Find where the given text appears and provide that cell's center as [X, Y] coordinate. 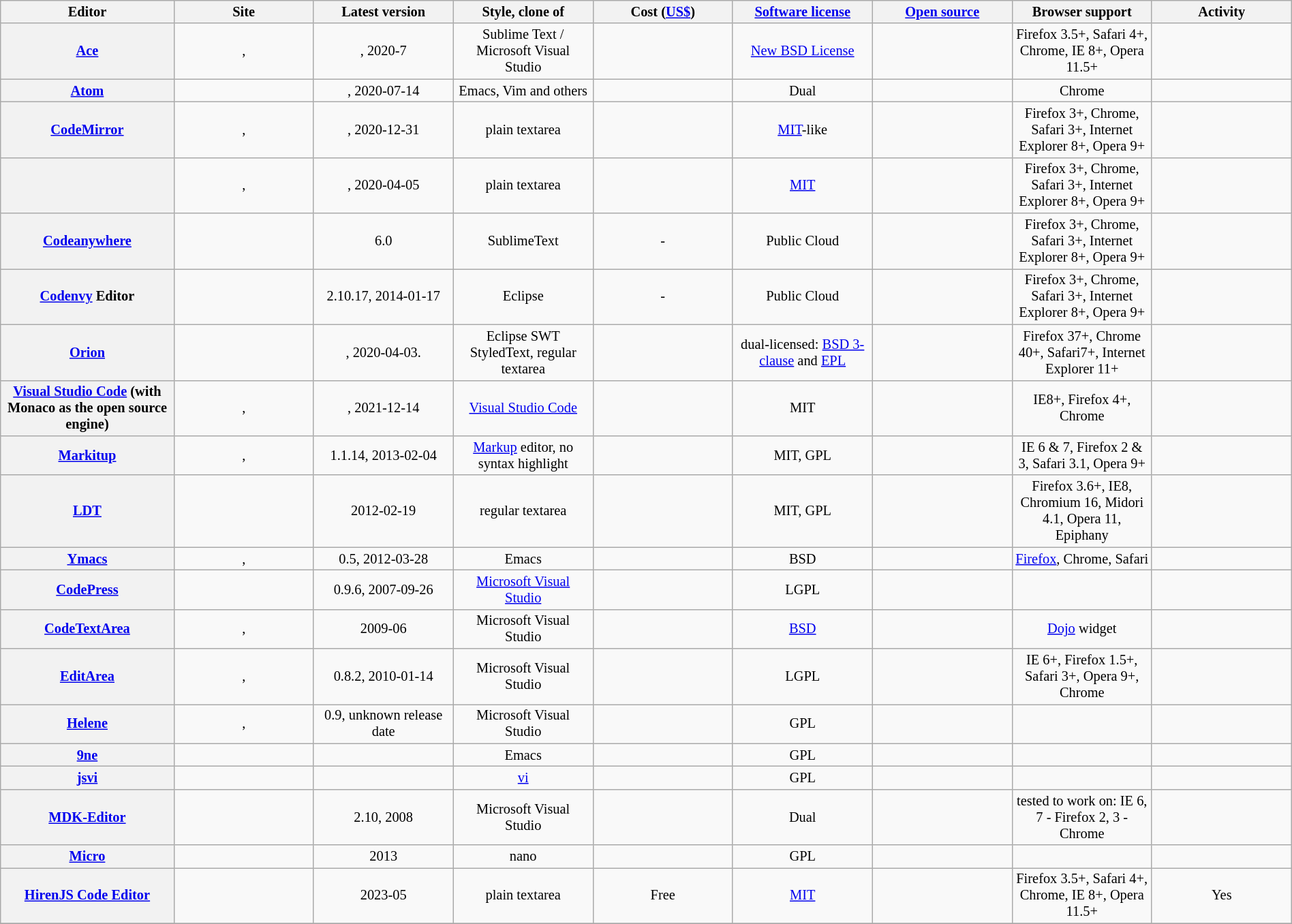
CodeMirror [87, 129]
Open source [942, 12]
2.10.17, 2014-01-17 [383, 296]
tested to work on: IE 6, 7 - Firefox 2, 3 - Chrome [1082, 817]
LDT [87, 511]
regular textarea [523, 511]
, 2020-04-05 [383, 185]
Ymacs [87, 559]
0.8.2, 2010-01-14 [383, 677]
, 2020-7 [383, 51]
Activity [1221, 12]
Visual Studio Code (with Monaco as the open source engine) [87, 408]
Editor [87, 12]
Markitup [87, 455]
Firefox, Chrome, Safari [1082, 559]
Ace [87, 51]
MIT-like [803, 129]
Micro [87, 857]
2023-05 [383, 895]
Emacs, Vim and others [523, 91]
Eclipse [523, 296]
9ne [87, 755]
2.10, 2008 [383, 817]
jsvi [87, 777]
IE 6+, Firefox 1.5+, Safari 3+, Opera 9+, Chrome [1082, 677]
6.0 [383, 241]
IE 6 & 7, Firefox 2 & 3, Safari 3.1, Opera 9+ [1082, 455]
HirenJS Code Editor [87, 895]
Dojo widget [1082, 629]
, 2020-12-31 [383, 129]
2009-06 [383, 629]
Style, clone of [523, 12]
Latest version [383, 12]
Chrome [1082, 91]
0.9.6, 2007-09-26 [383, 589]
nano [523, 857]
vi [523, 777]
Atom [87, 91]
2012-02-19 [383, 511]
Site [244, 12]
Orion [87, 352]
SublimeText [523, 241]
CodePress [87, 589]
, 2020-04-03. [383, 352]
Firefox 37+, Chrome 40+, Safari7+, Internet Explorer 11+ [1082, 352]
Cost (US$) [662, 12]
Markup editor, no syntax highlight [523, 455]
, 2021-12-14 [383, 408]
Helene [87, 724]
MDK-Editor [87, 817]
New BSD License [803, 51]
2013 [383, 857]
Visual Studio Code [523, 408]
, 2020-07-14 [383, 91]
dual-licensed: BSD 3-clause and EPL [803, 352]
Software license [803, 12]
Codeanywhere [87, 241]
Yes [1221, 895]
IE8+, Firefox 4+, Chrome [1082, 408]
Free [662, 895]
CodeTextArea [87, 629]
EditArea [87, 677]
0.9, unknown release date [383, 724]
Browser support [1082, 12]
Eclipse SWT StyledText, regular textarea [523, 352]
Firefox 3.6+, IE8, Chromium 16, Midori 4.1, Opera 11, Epiphany [1082, 511]
Codenvy Editor [87, 296]
Sublime Text / Microsoft Visual Studio [523, 51]
0.5, 2012-03-28 [383, 559]
1.1.14, 2013-02-04 [383, 455]
